Identify which cell holds the provided text, then report its (x, y) central coordinate. 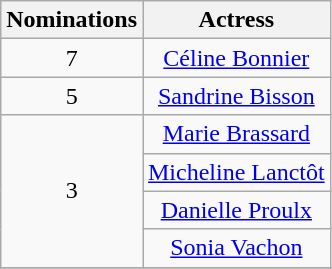
Micheline Lanctôt (236, 172)
Marie Brassard (236, 134)
5 (72, 96)
Danielle Proulx (236, 210)
3 (72, 191)
Sonia Vachon (236, 248)
Sandrine Bisson (236, 96)
Actress (236, 20)
Nominations (72, 20)
7 (72, 58)
Céline Bonnier (236, 58)
